For the text-containing cell, return its midpoint in (X, Y) coordinate format. 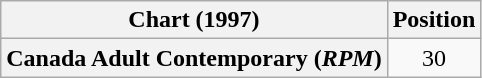
Position (434, 20)
Canada Adult Contemporary (RPM) (194, 58)
Chart (1997) (194, 20)
30 (434, 58)
